Detect which cell encompasses the target text, then output its (x, y) center coordinate. 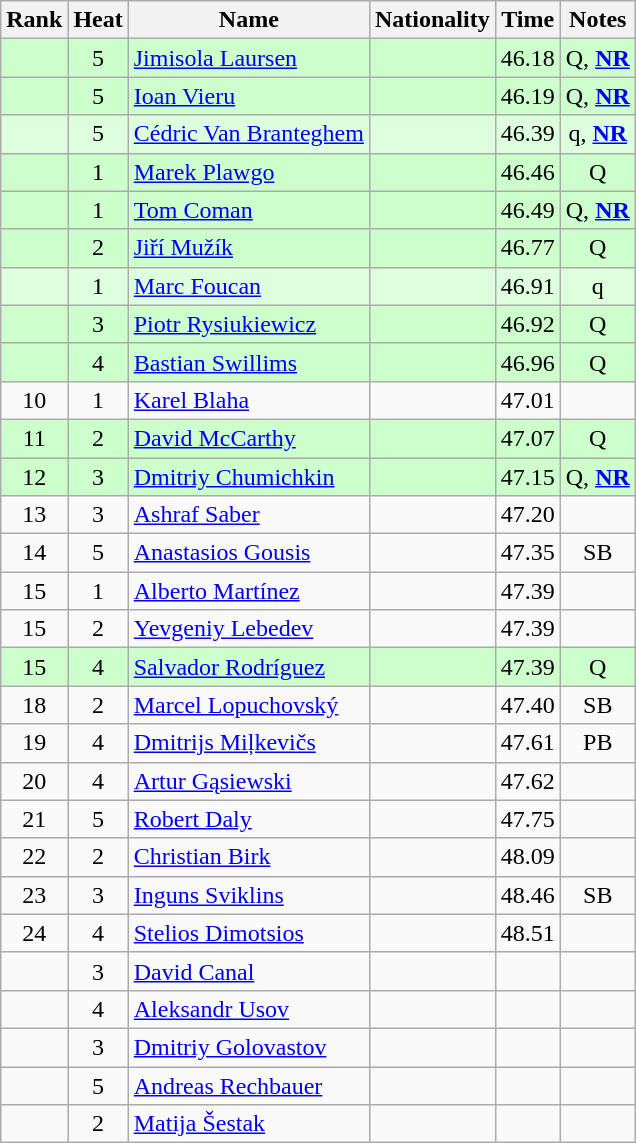
q (598, 286)
46.91 (528, 286)
47.61 (528, 743)
Tom Coman (248, 210)
Ioan Vieru (248, 96)
Salvador Rodríguez (248, 667)
Time (528, 20)
46.92 (528, 324)
48.09 (528, 857)
Ashraf Saber (248, 515)
47.01 (528, 400)
Anastasios Gousis (248, 553)
47.07 (528, 438)
Marek Plawgo (248, 172)
Dmitriy Chumichkin (248, 477)
q, NR (598, 134)
24 (34, 933)
21 (34, 819)
46.19 (528, 96)
20 (34, 781)
12 (34, 477)
47.40 (528, 705)
48.51 (528, 933)
Bastian Swillims (248, 362)
Cédric Van Branteghem (248, 134)
19 (34, 743)
Christian Birk (248, 857)
Piotr Rysiukiewicz (248, 324)
David McCarthy (248, 438)
Aleksandr Usov (248, 1009)
Dmitrijs Miļkevičs (248, 743)
Karel Blaha (248, 400)
48.46 (528, 895)
Alberto Martínez (248, 591)
13 (34, 515)
10 (34, 400)
Andreas Rechbauer (248, 1085)
Dmitriy Golovastov (248, 1047)
18 (34, 705)
47.75 (528, 819)
Nationality (432, 20)
Artur Gąsiewski (248, 781)
46.77 (528, 248)
46.39 (528, 134)
22 (34, 857)
47.62 (528, 781)
Name (248, 20)
47.35 (528, 553)
Notes (598, 20)
46.18 (528, 58)
Matija Šestak (248, 1124)
Rank (34, 20)
46.49 (528, 210)
47.20 (528, 515)
Jimisola Laursen (248, 58)
Heat (98, 20)
14 (34, 553)
Inguns Sviklins (248, 895)
23 (34, 895)
46.96 (528, 362)
Jiří Mužík (248, 248)
David Canal (248, 971)
Robert Daly (248, 819)
11 (34, 438)
Yevgeniy Lebedev (248, 629)
Stelios Dimotsios (248, 933)
46.46 (528, 172)
Marc Foucan (248, 286)
Marcel Lopuchovský (248, 705)
47.15 (528, 477)
PB (598, 743)
